Identify which cell holds the provided text, then report its [x, y] central coordinate. 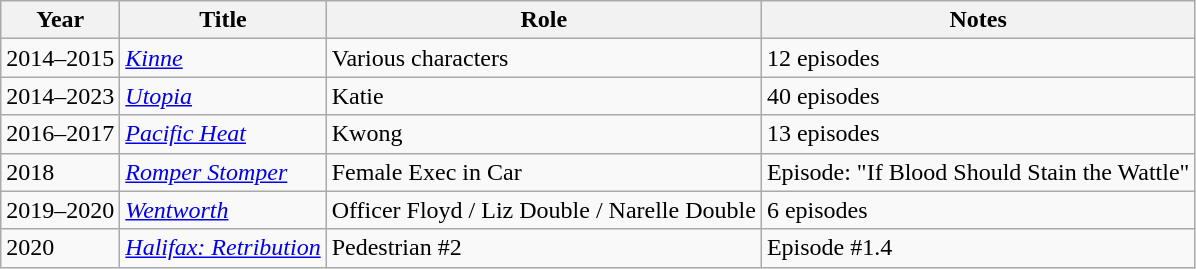
40 episodes [978, 96]
Kinne [223, 58]
2014–2015 [60, 58]
2018 [60, 172]
Episode #1.4 [978, 248]
2020 [60, 248]
Various characters [544, 58]
13 episodes [978, 134]
Utopia [223, 96]
Katie [544, 96]
Year [60, 20]
2014–2023 [60, 96]
Female Exec in Car [544, 172]
Role [544, 20]
Officer Floyd / Liz Double / Narelle Double [544, 210]
Pacific Heat [223, 134]
Title [223, 20]
Romper Stomper [223, 172]
2016–2017 [60, 134]
12 episodes [978, 58]
Wentworth [223, 210]
Kwong [544, 134]
Episode: "If Blood Should Stain the Wattle" [978, 172]
Pedestrian #2 [544, 248]
Halifax: Retribution [223, 248]
Notes [978, 20]
6 episodes [978, 210]
2019–2020 [60, 210]
